Output the [x, y] coordinate of the center of the cell containing the given text.  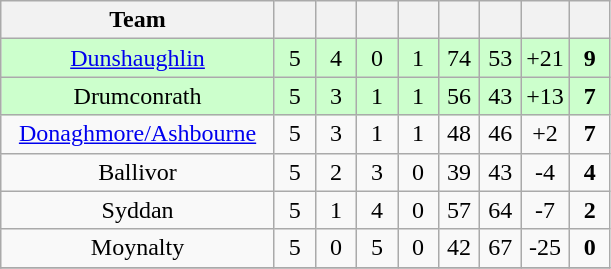
39 [460, 172]
Moynalty [138, 248]
53 [500, 58]
Dunshaughlin [138, 58]
9 [590, 58]
+13 [546, 96]
Team [138, 20]
56 [460, 96]
48 [460, 134]
74 [460, 58]
-4 [546, 172]
67 [500, 248]
57 [460, 210]
+21 [546, 58]
Drumconrath [138, 96]
Syddan [138, 210]
46 [500, 134]
Ballivor [138, 172]
-7 [546, 210]
+2 [546, 134]
64 [500, 210]
42 [460, 248]
Donaghmore/Ashbourne [138, 134]
-25 [546, 248]
